Return (X, Y) of the center of cell containing provided text 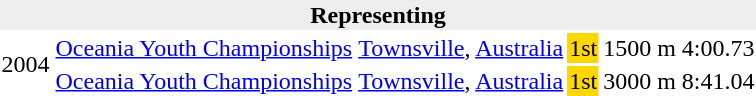
Representing (378, 15)
8:41.04 (718, 81)
1500 m (640, 48)
4:00.73 (718, 48)
3000 m (640, 81)
2004 (26, 64)
